Scan for the cell matching the given text and deliver its (X, Y) coordinate at center. 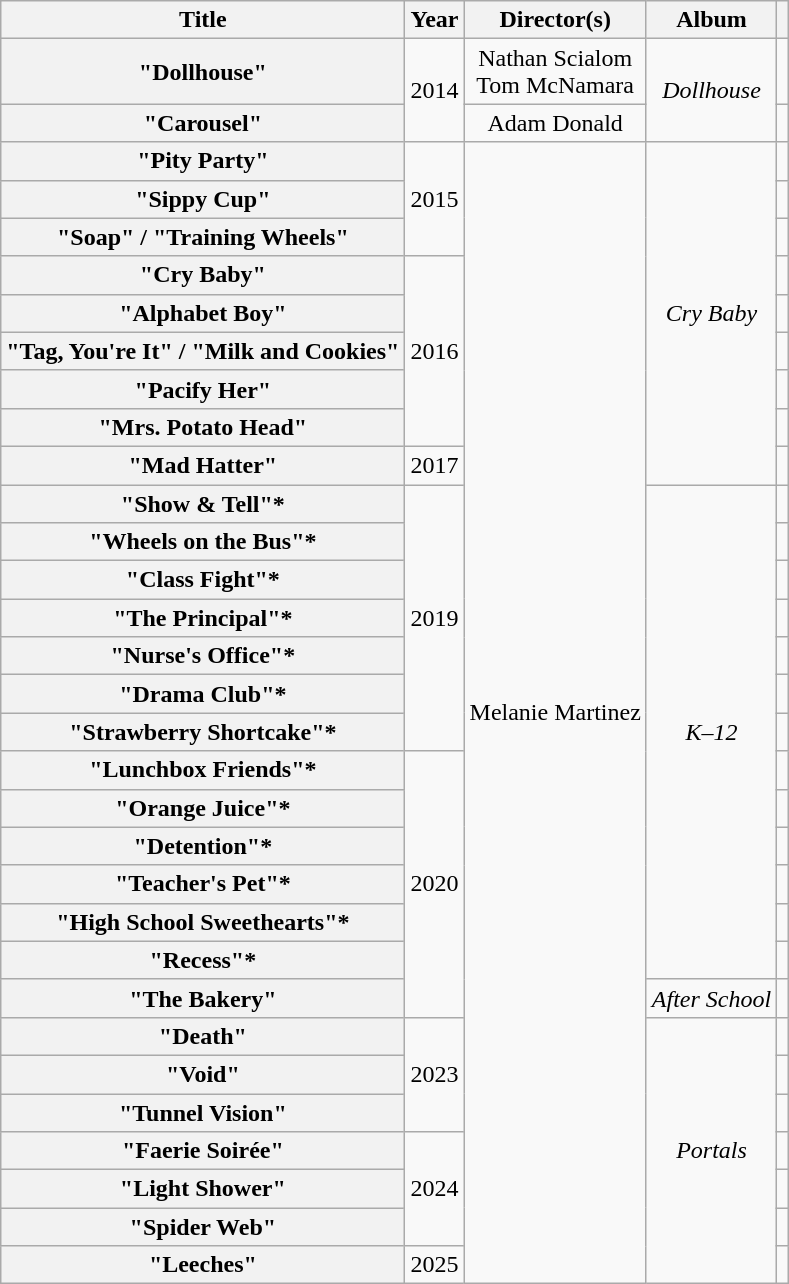
"Mrs. Potato Head" (203, 427)
"Strawberry Shortcake"* (203, 732)
"Soap" / "Training Wheels" (203, 237)
2014 (434, 90)
Portals (711, 1150)
"Pity Party" (203, 161)
"Lunchbox Friends"* (203, 770)
2017 (434, 465)
"Detention"* (203, 846)
"The Bakery" (203, 998)
"Pacify Her" (203, 389)
"Nurse's Office"* (203, 656)
"Cry Baby" (203, 275)
Melanie Martinez (555, 713)
"Class Fight"* (203, 580)
"Show & Tell"* (203, 503)
"Leeches" (203, 1265)
"Orange Juice"* (203, 808)
Year (434, 20)
"Recess"* (203, 960)
"Spider Web" (203, 1227)
Dollhouse (711, 90)
2020 (434, 884)
"Wheels on the Bus"* (203, 542)
"Tag, You're It" / "Milk and Cookies" (203, 351)
Title (203, 20)
After School (711, 998)
Cry Baby (711, 314)
"Dollhouse" (203, 72)
"Sippy Cup" (203, 199)
2016 (434, 351)
2024 (434, 1189)
Album (711, 20)
"Carousel" (203, 123)
"High School Sweethearts"* (203, 922)
"Death" (203, 1036)
2023 (434, 1074)
"Drama Club"* (203, 694)
"Alphabet Boy" (203, 313)
K–12 (711, 732)
Director(s) (555, 20)
Nathan ScialomTom McNamara (555, 72)
"Mad Hatter" (203, 465)
2025 (434, 1265)
2015 (434, 199)
2019 (434, 617)
Adam Donald (555, 123)
"Faerie Soirée" (203, 1151)
"The Principal"* (203, 618)
"Void" (203, 1074)
"Tunnel Vision" (203, 1113)
"Light Shower" (203, 1189)
"Teacher's Pet"* (203, 884)
